Extract the (x, y) coordinate from the center of the cell holding the provided text.  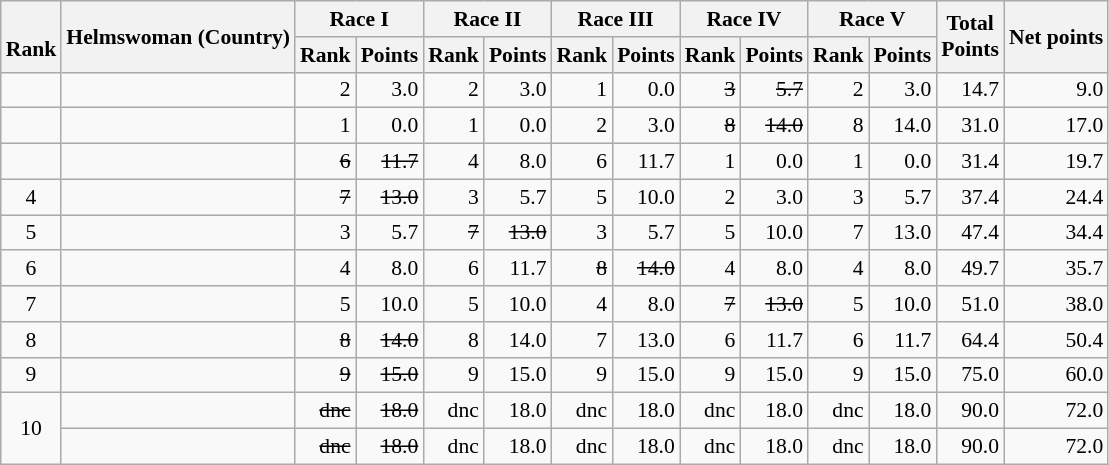
35.7 (1056, 269)
Race II (487, 19)
49.7 (970, 269)
Race I (359, 19)
Race IV (744, 19)
9.0 (1056, 90)
Total Points (970, 36)
47.4 (970, 233)
51.0 (970, 304)
Race III (616, 19)
37.4 (970, 197)
60.0 (1056, 375)
50.4 (1056, 340)
38.0 (1056, 304)
17.0 (1056, 126)
34.4 (1056, 233)
64.4 (970, 340)
10 (32, 428)
Race V (872, 19)
Net points (1056, 36)
24.4 (1056, 197)
Helmswoman (Country) (178, 36)
19.7 (1056, 162)
75.0 (970, 375)
31.0 (970, 126)
14.7 (970, 90)
31.4 (970, 162)
